Determine the [X, Y] coordinate at the center of the cell enclosing the given text.  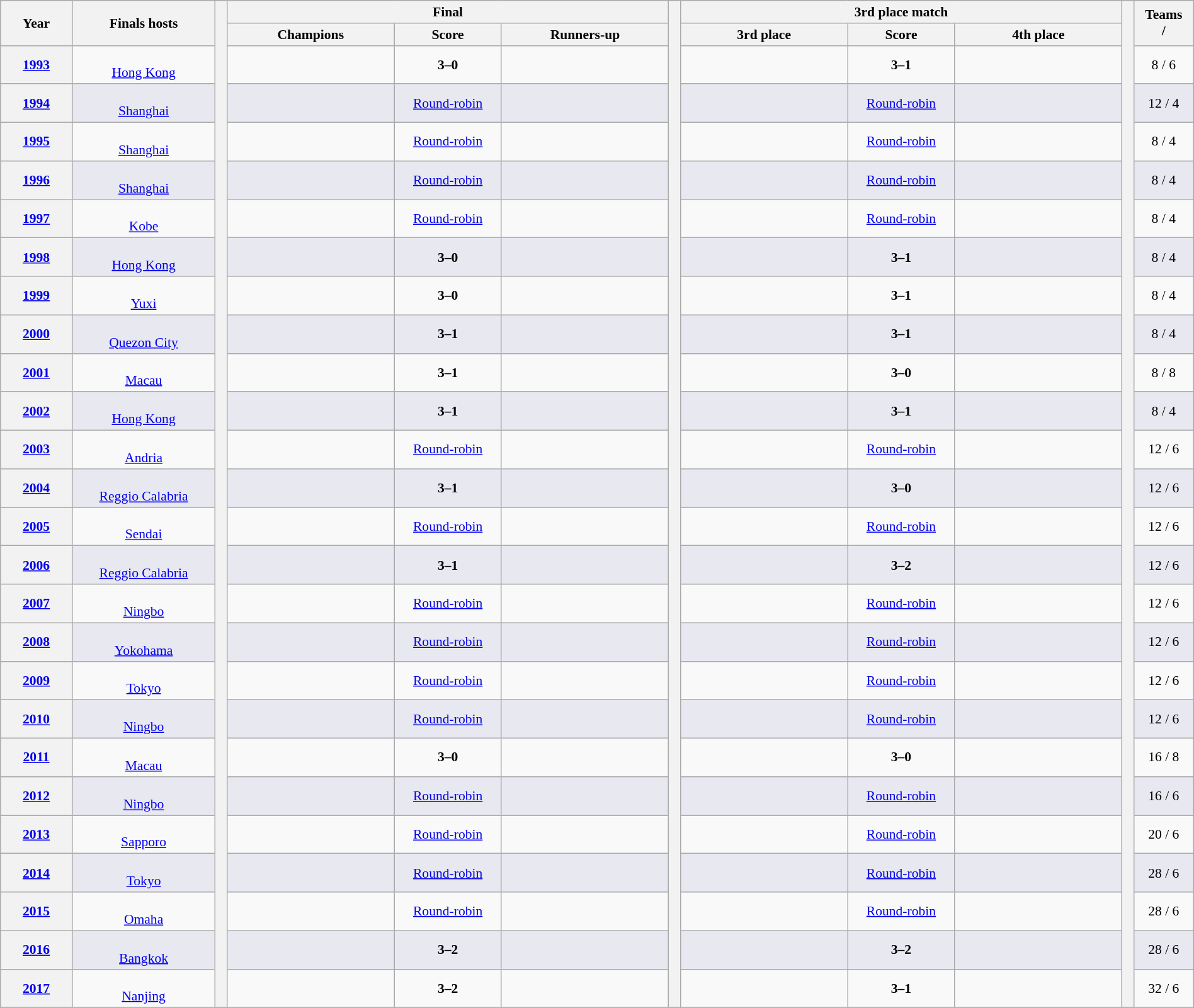
Teams / [1164, 23]
1994 [37, 103]
1998 [37, 257]
2003 [37, 450]
2006 [37, 565]
Sapporo [144, 835]
Finals hosts [144, 23]
Yuxi [144, 296]
Quezon City [144, 334]
Kobe [144, 219]
1993 [37, 64]
32 / 6 [1164, 988]
2010 [37, 719]
4th place [1038, 35]
1996 [37, 180]
Year [37, 23]
1997 [37, 219]
8 / 8 [1164, 373]
Nanjing [144, 988]
2012 [37, 796]
2004 [37, 489]
2011 [37, 758]
2017 [37, 988]
2001 [37, 373]
Champions [311, 35]
2009 [37, 680]
Yokohama [144, 642]
2014 [37, 873]
2013 [37, 835]
Omaha [144, 912]
2007 [37, 603]
3rd place [765, 35]
2015 [37, 912]
2008 [37, 642]
2002 [37, 412]
Runners-up [584, 35]
Bangkok [144, 949]
2000 [37, 334]
12 / 4 [1164, 103]
1999 [37, 296]
3rd place match [902, 12]
20 / 6 [1164, 835]
8 / 6 [1164, 64]
1995 [37, 142]
2016 [37, 949]
16 / 8 [1164, 758]
Final [448, 12]
Sendai [144, 526]
16 / 6 [1164, 796]
2005 [37, 526]
Andria [144, 450]
